Pinpoint the cell where the given text exists, returning its [x, y] midpoint coordinate. 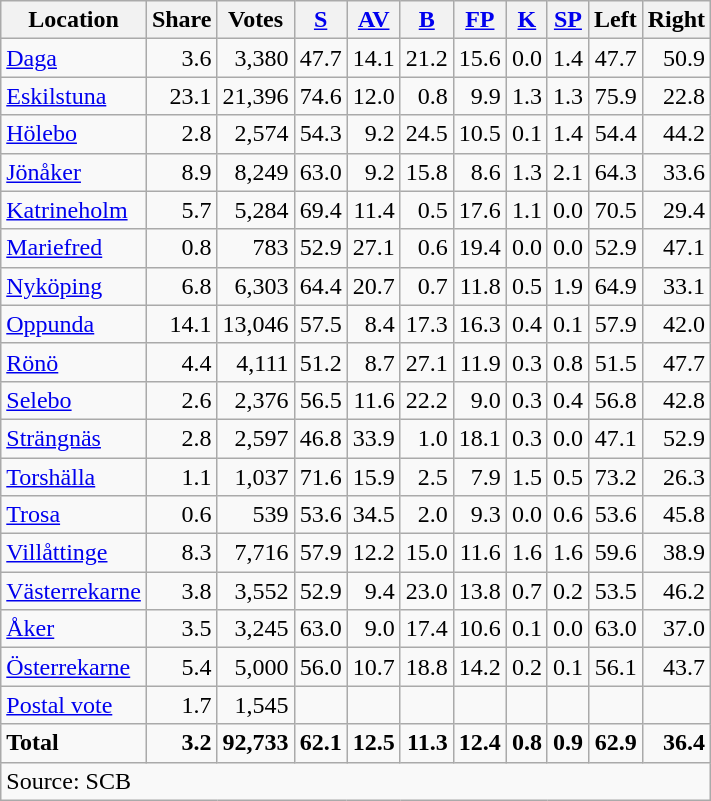
5,284 [256, 210]
24.5 [426, 134]
4,111 [256, 362]
Österrekarne [74, 667]
8,249 [256, 172]
6,303 [256, 286]
8.3 [182, 553]
3.8 [182, 591]
10.6 [480, 629]
54.3 [320, 134]
15.9 [374, 477]
3.6 [182, 58]
19.4 [480, 248]
13,046 [256, 324]
11.9 [480, 362]
Votes [256, 20]
1.7 [182, 705]
56.0 [320, 667]
33.9 [374, 438]
57.5 [320, 324]
8.6 [480, 172]
FP [480, 20]
12.5 [374, 743]
Postal vote [74, 705]
2,574 [256, 134]
33.6 [676, 172]
S [320, 20]
15.6 [480, 58]
33.1 [676, 286]
1.5 [526, 477]
783 [256, 248]
4.4 [182, 362]
3.5 [182, 629]
17.4 [426, 629]
62.1 [320, 743]
2,376 [256, 400]
5,000 [256, 667]
64.3 [615, 172]
539 [256, 515]
12.2 [374, 553]
13.8 [480, 591]
Selebo [74, 400]
51.5 [615, 362]
Jönåker [74, 172]
B [426, 20]
Västerrekarne [74, 591]
9.9 [480, 96]
54.4 [615, 134]
1.9 [568, 286]
2,597 [256, 438]
23.0 [426, 591]
3.2 [182, 743]
5.7 [182, 210]
45.8 [676, 515]
3,380 [256, 58]
29.4 [676, 210]
74.6 [320, 96]
9.3 [480, 515]
56.1 [615, 667]
56.8 [615, 400]
17.6 [480, 210]
Oppunda [74, 324]
1,545 [256, 705]
Åker [74, 629]
Nyköping [74, 286]
K [526, 20]
59.6 [615, 553]
18.1 [480, 438]
37.0 [676, 629]
Eskilstuna [74, 96]
Source: SCB [356, 781]
6.8 [182, 286]
44.2 [676, 134]
64.4 [320, 286]
Mariefred [74, 248]
Katrineholm [74, 210]
8.4 [374, 324]
42.8 [676, 400]
14.2 [480, 667]
21,396 [256, 96]
43.7 [676, 667]
Hölebo [74, 134]
56.5 [320, 400]
15.8 [426, 172]
46.2 [676, 591]
7,716 [256, 553]
18.8 [426, 667]
34.5 [374, 515]
3,552 [256, 591]
Left [615, 20]
46.8 [320, 438]
Villåttinge [74, 553]
38.9 [676, 553]
15.0 [426, 553]
92,733 [256, 743]
70.5 [615, 210]
69.4 [320, 210]
11.8 [480, 286]
Strängnäs [74, 438]
AV [374, 20]
26.3 [676, 477]
SP [568, 20]
11.4 [374, 210]
22.2 [426, 400]
1,037 [256, 477]
Right [676, 20]
75.9 [615, 96]
9.4 [374, 591]
16.3 [480, 324]
21.2 [426, 58]
20.7 [374, 286]
53.5 [615, 591]
Total [74, 743]
71.6 [320, 477]
73.2 [615, 477]
22.8 [676, 96]
23.1 [182, 96]
51.2 [320, 362]
8.7 [374, 362]
10.7 [374, 667]
10.5 [480, 134]
0.9 [568, 743]
64.9 [615, 286]
36.4 [676, 743]
2.1 [568, 172]
17.3 [426, 324]
7.9 [480, 477]
Trosa [74, 515]
50.9 [676, 58]
42.0 [676, 324]
62.9 [615, 743]
Rönö [74, 362]
2.5 [426, 477]
8.9 [182, 172]
2.0 [426, 515]
11.3 [426, 743]
Location [74, 20]
3,245 [256, 629]
12.4 [480, 743]
12.0 [374, 96]
1.0 [426, 438]
2.6 [182, 400]
5.4 [182, 667]
Daga [74, 58]
Torshälla [74, 477]
Share [182, 20]
